Return [X, Y] of the center of cell containing provided text 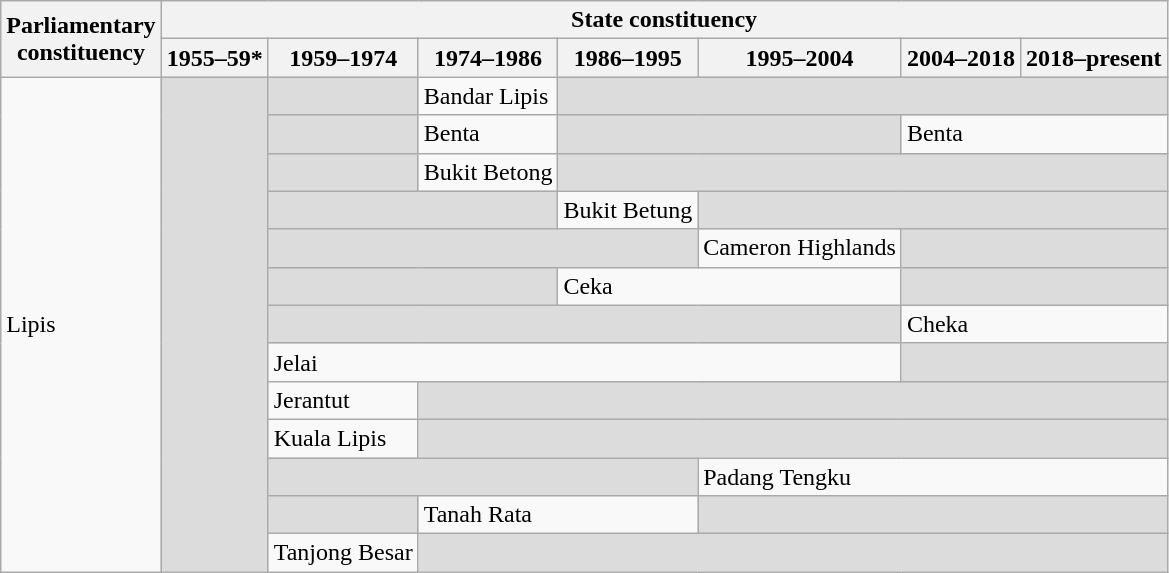
2004–2018 [960, 58]
1959–1974 [343, 58]
Kuala Lipis [343, 438]
1955–59* [214, 58]
1986–1995 [628, 58]
2018–present [1094, 58]
Cameron Highlands [800, 248]
Tanjong Besar [343, 553]
Padang Tengku [932, 477]
Bukit Betung [628, 210]
Cheka [1034, 324]
State constituency [664, 20]
Parliamentaryconstituency [81, 39]
Jerantut [343, 400]
1974–1986 [488, 58]
Bukit Betong [488, 172]
Ceka [730, 286]
Jelai [584, 362]
Lipis [81, 324]
1995–2004 [800, 58]
Bandar Lipis [488, 96]
Tanah Rata [558, 515]
